Pinpoint the cell where the given text exists, returning its [x, y] midpoint coordinate. 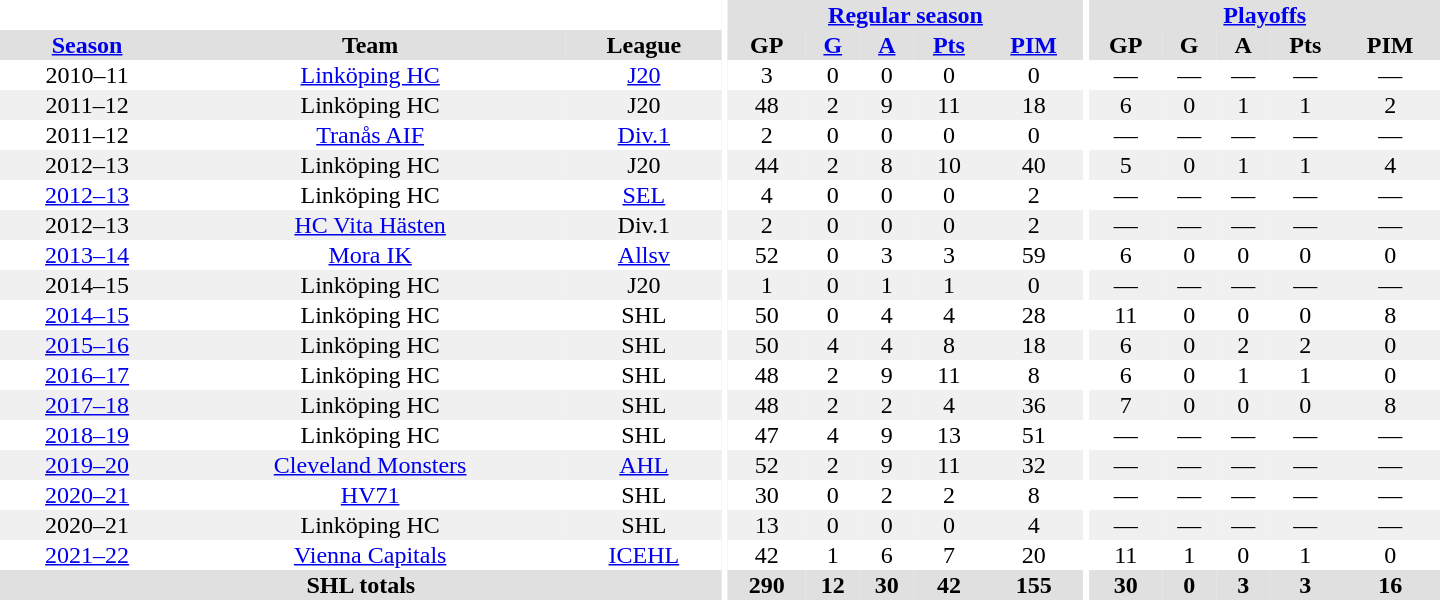
AHL [644, 465]
League [644, 45]
Mora IK [370, 255]
20 [1034, 555]
SHL totals [361, 585]
2021–22 [87, 555]
16 [1390, 585]
2019–20 [87, 465]
59 [1034, 255]
2015–16 [87, 345]
Cleveland Monsters [370, 465]
Vienna Capitals [370, 555]
28 [1034, 315]
47 [767, 435]
155 [1034, 585]
Season [87, 45]
Tranås AIF [370, 135]
HC Vita Hästen [370, 225]
51 [1034, 435]
36 [1034, 405]
ICEHL [644, 555]
SEL [644, 195]
2016–17 [87, 375]
HV71 [370, 495]
2013–14 [87, 255]
Allsv [644, 255]
44 [767, 165]
32 [1034, 465]
12 [833, 585]
2017–18 [87, 405]
Team [370, 45]
Playoffs [1264, 15]
290 [767, 585]
2018–19 [87, 435]
2010–11 [87, 75]
Regular season [906, 15]
10 [949, 165]
40 [1034, 165]
5 [1126, 165]
